Identify which cell holds the provided text, then report its [X, Y] central coordinate. 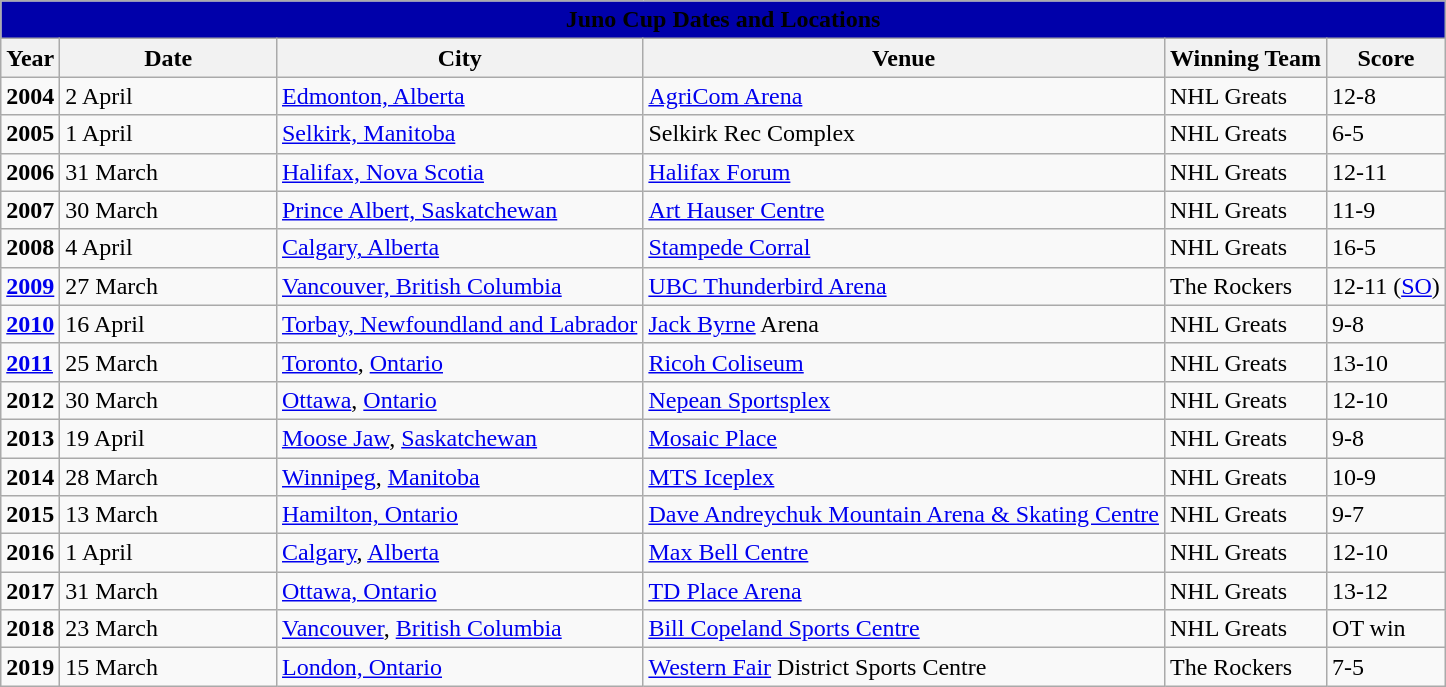
Halifax Forum [904, 172]
2005 [30, 134]
2011 [30, 362]
2006 [30, 172]
2 April [168, 96]
2009 [30, 286]
13 March [168, 515]
12-11 [1386, 172]
13-12 [1386, 591]
Western Fair District Sports Centre [904, 667]
AgriCom Arena [904, 96]
6-5 [1386, 134]
7-5 [1386, 667]
2016 [30, 553]
Torbay, Newfoundland and Labrador [459, 324]
2017 [30, 591]
2014 [30, 477]
15 March [168, 667]
Juno Cup Dates and Locations [724, 20]
Ricoh Coliseum [904, 362]
Year [30, 58]
2018 [30, 629]
Halifax, Nova Scotia [459, 172]
OT win [1386, 629]
Nepean Sportsplex [904, 400]
2007 [30, 210]
Hamilton, Ontario [459, 515]
Selkirk Rec Complex [904, 134]
11-9 [1386, 210]
2004 [30, 96]
25 March [168, 362]
Date [168, 58]
13-10 [1386, 362]
2010 [30, 324]
2008 [30, 248]
Toronto, Ontario [459, 362]
16-5 [1386, 248]
28 March [168, 477]
City [459, 58]
London, Ontario [459, 667]
Winnipeg, Manitoba [459, 477]
12-8 [1386, 96]
Jack Byrne Arena [904, 324]
Moose Jaw, Saskatchewan [459, 438]
27 March [168, 286]
TD Place Arena [904, 591]
Mosaic Place [904, 438]
9-7 [1386, 515]
23 March [168, 629]
UBC Thunderbird Arena [904, 286]
Max Bell Centre [904, 553]
Winning Team [1245, 58]
10-9 [1386, 477]
MTS Iceplex [904, 477]
2019 [30, 667]
Dave Andreychuk Mountain Arena & Skating Centre [904, 515]
Stampede Corral [904, 248]
19 April [168, 438]
4 April [168, 248]
Bill Copeland Sports Centre [904, 629]
Art Hauser Centre [904, 210]
Venue [904, 58]
16 April [168, 324]
Edmonton, Alberta [459, 96]
Prince Albert, Saskatchewan [459, 210]
Score [1386, 58]
2015 [30, 515]
2013 [30, 438]
2012 [30, 400]
Selkirk, Manitoba [459, 134]
12-11 (SO) [1386, 286]
